Search for the cell housing the specified text and yield its (X, Y) center coordinate. 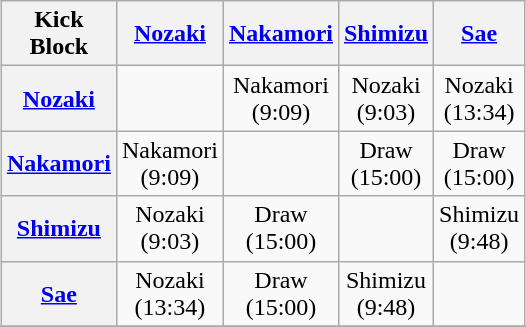
Kick Block (58, 34)
